Pinpoint the cell where the given text exists, returning its (x, y) midpoint coordinate. 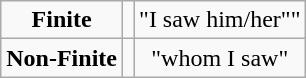
Non-Finite (62, 58)
"whom I saw" (220, 58)
"I saw him/her"" (220, 20)
Finite (62, 20)
